Return the (x, y) coordinate for the center point of the cell that contains the specified text.  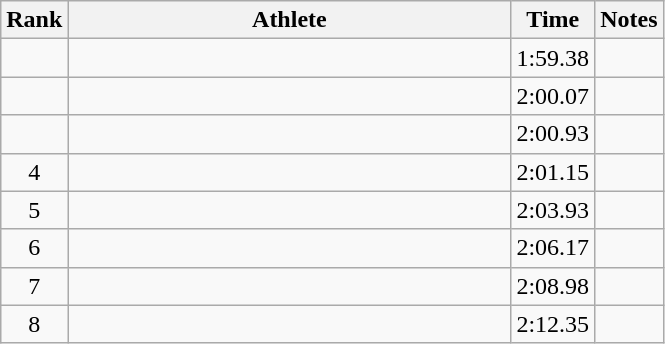
2:00.93 (553, 134)
2:12.35 (553, 324)
8 (34, 324)
2:01.15 (553, 172)
Notes (629, 20)
2:08.98 (553, 286)
Time (553, 20)
1:59.38 (553, 58)
Rank (34, 20)
4 (34, 172)
2:06.17 (553, 248)
2:00.07 (553, 96)
7 (34, 286)
5 (34, 210)
6 (34, 248)
2:03.93 (553, 210)
Athlete (290, 20)
